Provide the [X, Y] coordinate of the cell's center where the given text is located.  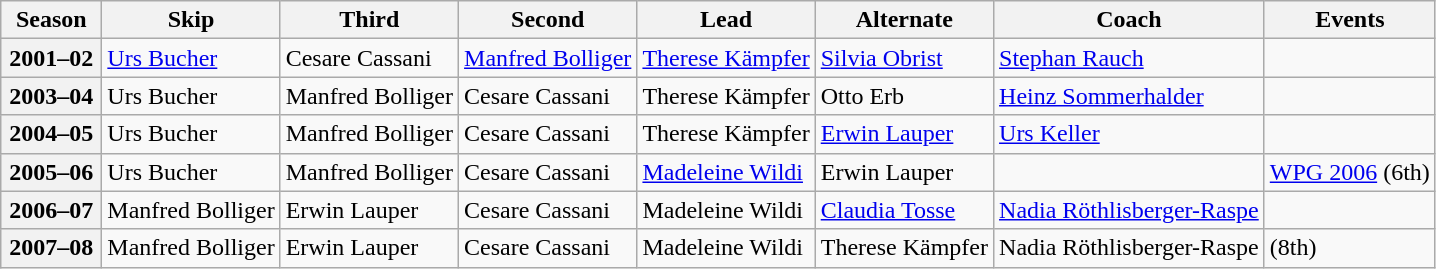
Claudia Tosse [904, 210]
WPG 2006 (6th) [1350, 172]
Season [52, 20]
2005–06 [52, 172]
2001–02 [52, 58]
Stephan Rauch [1130, 58]
(8th) [1350, 248]
Otto Erb [904, 96]
Skip [191, 20]
2004–05 [52, 134]
Second [548, 20]
Urs Keller [1130, 134]
Silvia Obrist [904, 58]
Lead [726, 20]
Third [369, 20]
2006–07 [52, 210]
2007–08 [52, 248]
Heinz Sommerhalder [1130, 96]
Alternate [904, 20]
Coach [1130, 20]
2003–04 [52, 96]
Events [1350, 20]
